Provide the (X, Y) coordinate of the cell's center where the given text is located.  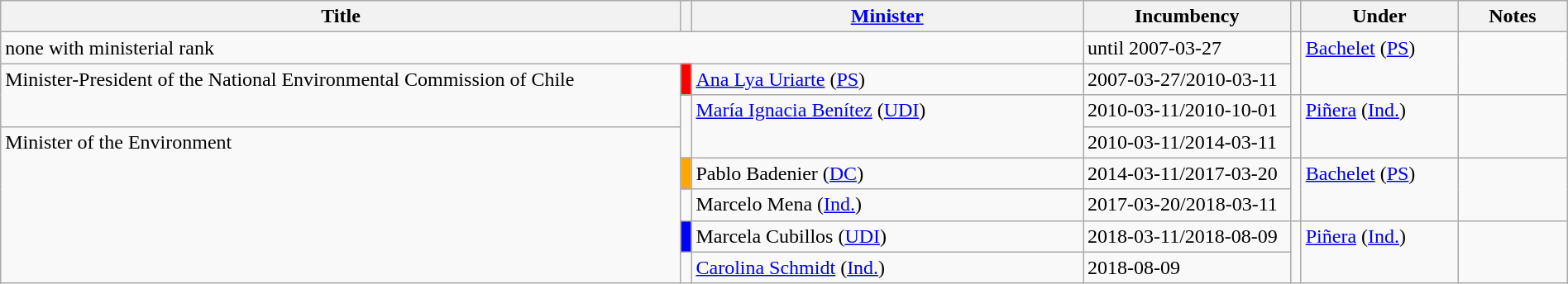
Incumbency (1188, 17)
2007-03-27/2010-03-11 (1188, 79)
Minister (887, 17)
Title (341, 17)
María Ignacia Benítez (UDI) (887, 126)
Ana Lya Uriarte (PS) (887, 79)
Minister-President of the National Environmental Commission of Chile (341, 95)
2014-03-11/2017-03-20 (1188, 173)
until 2007-03-27 (1188, 48)
none with ministerial rank (543, 48)
2010-03-11/2014-03-11 (1188, 142)
2017-03-20/2018-03-11 (1188, 205)
2018-08-09 (1188, 267)
Notes (1513, 17)
Pablo Badenier (DC) (887, 173)
Carolina Schmidt (Ind.) (887, 267)
Marcelo Mena (Ind.) (887, 205)
Under (1379, 17)
2018-03-11/2018-08-09 (1188, 236)
2010-03-11/2010-10-01 (1188, 111)
Marcela Cubillos (UDI) (887, 236)
Minister of the Environment (341, 205)
